Determine the (x, y) coordinate at the center of the cell enclosing the given text.  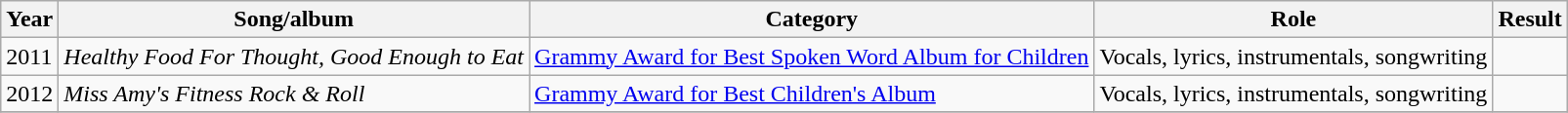
Grammy Award for Best Spoken Word Album for Children (812, 56)
Healthy Food For Thought, Good Enough to Eat (294, 56)
Role (1293, 19)
2012 (29, 94)
2011 (29, 56)
Category (812, 19)
Song/album (294, 19)
Miss Amy's Fitness Rock & Roll (294, 94)
Grammy Award for Best Children's Album (812, 94)
Result (1530, 19)
Year (29, 19)
